Locate the cell with the specified text and output its [x, y] center coordinate. 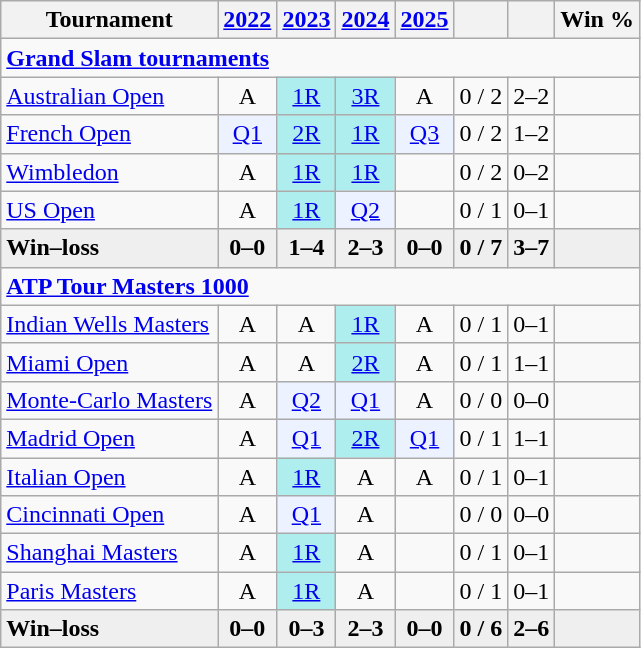
1–2 [532, 134]
2024 [366, 20]
French Open [110, 134]
ATP Tour Masters 1000 [320, 286]
US Open [110, 210]
2023 [306, 20]
Indian Wells Masters [110, 324]
Q3 [424, 134]
Australian Open [110, 96]
3R [366, 96]
2022 [248, 20]
Wimbledon [110, 172]
Miami Open [110, 362]
Cincinnati Open [110, 515]
1–4 [306, 248]
Tournament [110, 20]
Monte-Carlo Masters [110, 400]
Grand Slam tournaments [320, 58]
2025 [424, 20]
0 / 7 [481, 248]
0–2 [532, 172]
Shanghai Masters [110, 553]
0–3 [306, 629]
Italian Open [110, 477]
Win % [598, 20]
2–2 [532, 96]
3–7 [532, 248]
2–6 [532, 629]
Madrid Open [110, 438]
Paris Masters [110, 591]
0 / 6 [481, 629]
